From the cell containing the given text, extract its center point as [x, y] coordinate. 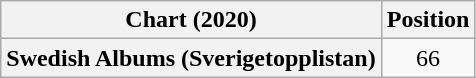
Chart (2020) [191, 20]
66 [428, 58]
Position [428, 20]
Swedish Albums (Sverigetopplistan) [191, 58]
